Locate the cell with the specified text and output its [x, y] center coordinate. 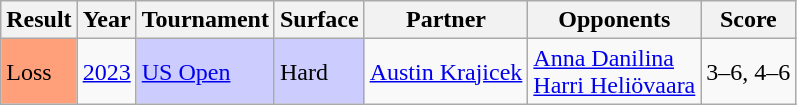
Anna Danilina Harri Heliövaara [614, 72]
Tournament [205, 20]
3–6, 4–6 [748, 72]
Score [748, 20]
US Open [205, 72]
2023 [106, 72]
Loss [39, 72]
Austin Krajicek [446, 72]
Partner [446, 20]
Result [39, 20]
Surface [319, 20]
Year [106, 20]
Opponents [614, 20]
Hard [319, 72]
